Detect which cell encompasses the target text, then output its [x, y] center coordinate. 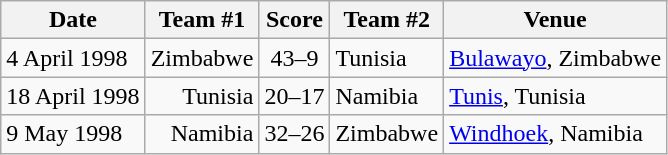
Date [73, 20]
Team #1 [202, 20]
32–26 [294, 134]
Score [294, 20]
4 April 1998 [73, 58]
Team #2 [387, 20]
Bulawayo, Zimbabwe [556, 58]
20–17 [294, 96]
Windhoek, Namibia [556, 134]
9 May 1998 [73, 134]
43–9 [294, 58]
Tunis, Tunisia [556, 96]
18 April 1998 [73, 96]
Venue [556, 20]
